Scan for the cell matching the given text and deliver its [x, y] coordinate at center. 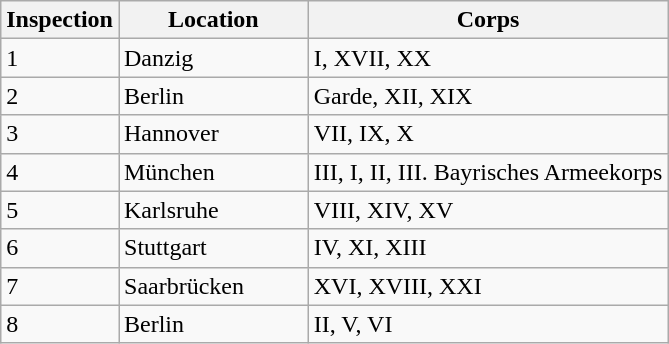
2 [60, 96]
Saarbrücken [213, 286]
I, XVII, XX [488, 58]
XVI, XVIII, XXI [488, 286]
VII, IX, X [488, 134]
1 [60, 58]
Danzig [213, 58]
6 [60, 248]
7 [60, 286]
II, V, VI [488, 324]
Karlsruhe [213, 210]
Corps [488, 20]
8 [60, 324]
IV, XI, XIII [488, 248]
4 [60, 172]
Stuttgart [213, 248]
5 [60, 210]
Hannover [213, 134]
Location [213, 20]
Inspection [60, 20]
VIII, XIV, XV [488, 210]
Garde, XII, XIX [488, 96]
III, I, II, III. Bayrisches Armeekorps [488, 172]
München [213, 172]
3 [60, 134]
